For the text-containing cell, return its midpoint in [x, y] coordinate format. 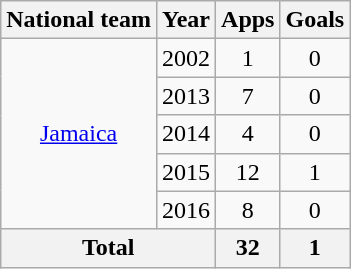
2002 [186, 58]
32 [248, 248]
2013 [186, 96]
2014 [186, 134]
2015 [186, 172]
12 [248, 172]
8 [248, 210]
Goals [315, 20]
Apps [248, 20]
2016 [186, 210]
Year [186, 20]
National team [79, 20]
7 [248, 96]
Total [108, 248]
4 [248, 134]
Jamaica [79, 134]
